Provide the (X, Y) coordinate of the cell's center where the given text is located.  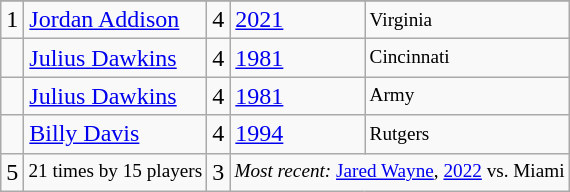
2021 (298, 20)
Billy Davis (116, 134)
21 times by 15 players (116, 172)
Jordan Addison (116, 20)
Army (467, 96)
3 (218, 172)
5 (12, 172)
Virginia (467, 20)
Cincinnati (467, 58)
1 (12, 20)
Most recent: Jared Wayne, 2022 vs. Miami (400, 172)
1994 (298, 134)
Rutgers (467, 134)
